Identify which cell holds the provided text, then report its (x, y) central coordinate. 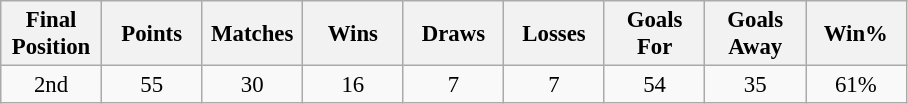
Matches (252, 34)
Win% (856, 34)
30 (252, 85)
Points (152, 34)
Wins (354, 34)
Goals Away (756, 34)
Losses (554, 34)
2nd (52, 85)
61% (856, 85)
55 (152, 85)
16 (354, 85)
Draws (454, 34)
Final Position (52, 34)
35 (756, 85)
Goals For (654, 34)
54 (654, 85)
